Return [x, y] of the center of cell containing provided text 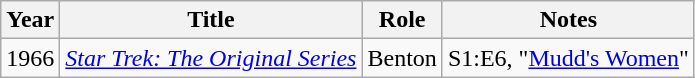
S1:E6, "Mudd's Women" [568, 58]
1966 [30, 58]
Title [211, 20]
Star Trek: The Original Series [211, 58]
Role [402, 20]
Notes [568, 20]
Benton [402, 58]
Year [30, 20]
